Extract the [x, y] coordinate from the center of the cell holding the provided text.  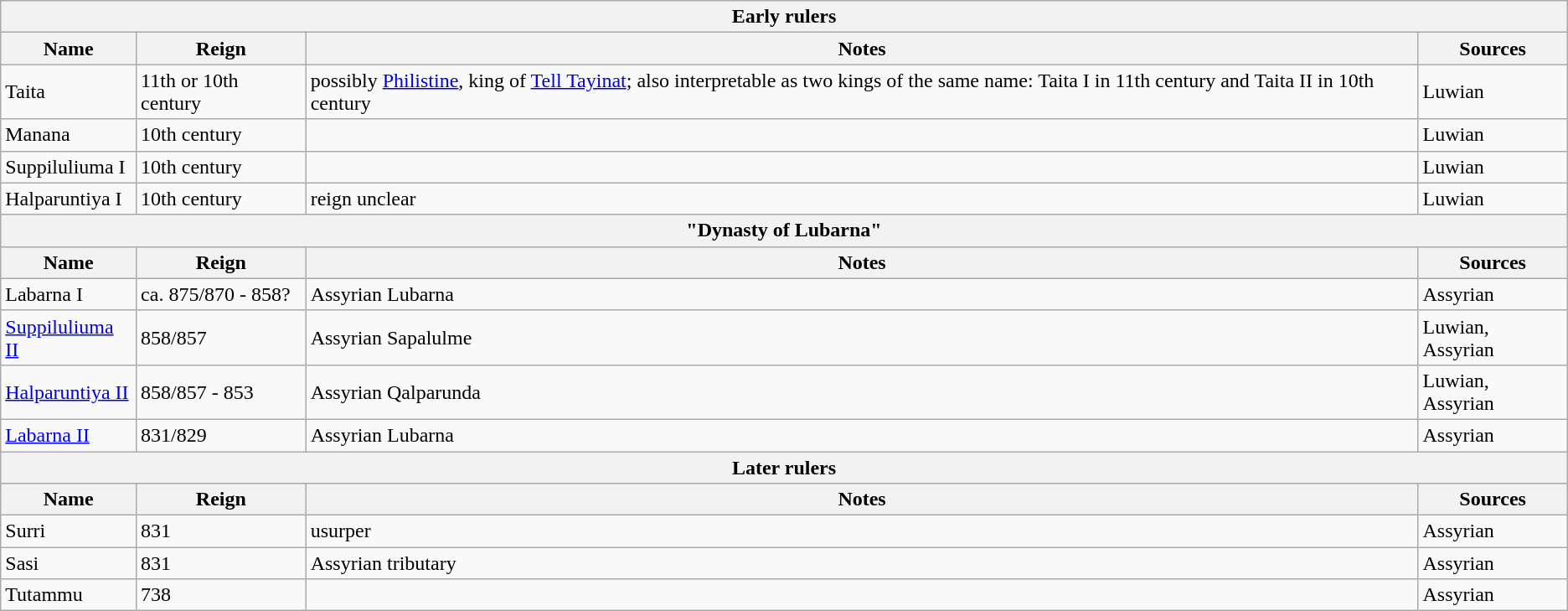
Tutammu [69, 595]
Suppiluliuma I [69, 167]
usurper [862, 531]
reign unclear [862, 199]
Assyrian tributary [862, 563]
ca. 875/870 - 858? [221, 294]
11th or 10th century [221, 92]
Halparuntiya II [69, 392]
Sasi [69, 563]
738 [221, 595]
Later rulers [784, 467]
Labarna II [69, 435]
Assyrian Sapalulme [862, 337]
"Dynasty of Lubarna" [784, 230]
Halparuntiya I [69, 199]
Labarna I [69, 294]
Assyrian Qalparunda [862, 392]
858/857 - 853 [221, 392]
Taita [69, 92]
Suppiluliuma II [69, 337]
831/829 [221, 435]
858/857 [221, 337]
Manana [69, 135]
possibly Philistine, king of Tell Tayinat; also interpretable as two kings of the same name: Taita I in 11th century and Taita II in 10th century [862, 92]
Surri [69, 531]
Early rulers [784, 17]
